Return the [X, Y] coordinate for the center point of the cell that contains the specified text.  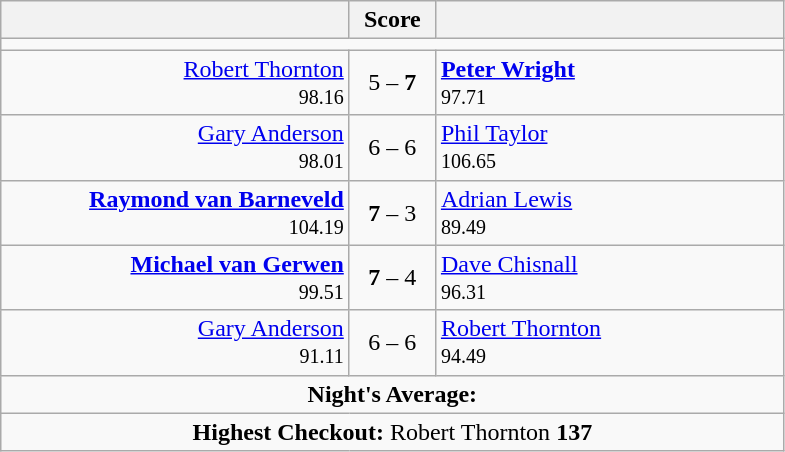
Score [392, 20]
Phil Taylor 106.65 [610, 148]
Peter Wright 97.71 [610, 82]
Raymond van Barneveld 104.19 [176, 212]
Adrian Lewis 89.49 [610, 212]
Night's Average: [392, 394]
Gary Anderson 91.11 [176, 342]
Dave Chisnall 96.31 [610, 278]
Highest Checkout: Robert Thornton 137 [392, 432]
Robert Thornton 94.49 [610, 342]
7 – 3 [392, 212]
5 – 7 [392, 82]
Michael van Gerwen 99.51 [176, 278]
7 – 4 [392, 278]
Robert Thornton 98.16 [176, 82]
Gary Anderson 98.01 [176, 148]
